Output the (x, y) coordinate of the center of the cell containing the given text.  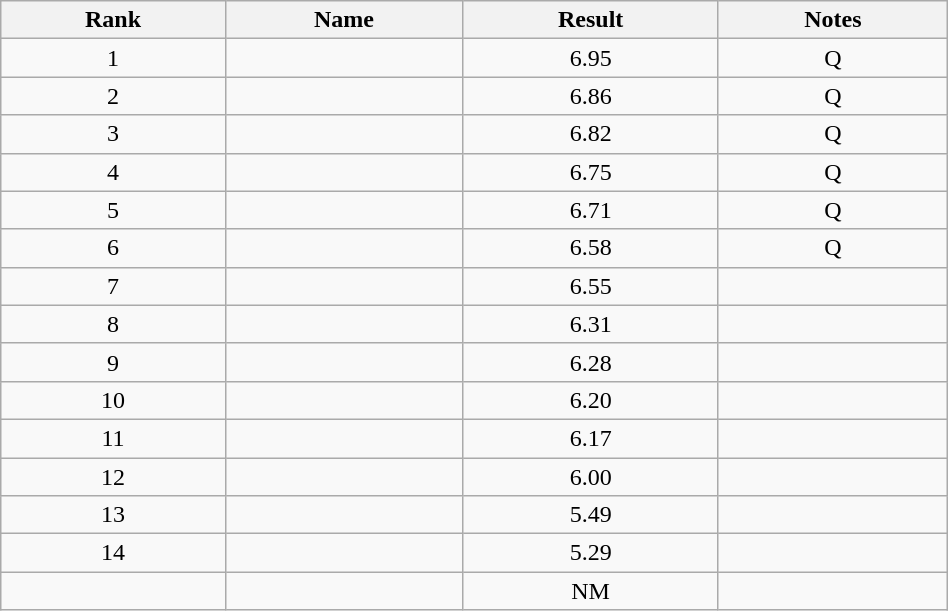
6.55 (591, 286)
11 (113, 438)
Notes (832, 20)
7 (113, 286)
Name (344, 20)
6.95 (591, 58)
Rank (113, 20)
6.17 (591, 438)
Result (591, 20)
NM (591, 591)
6.58 (591, 248)
12 (113, 477)
6.82 (591, 134)
6.86 (591, 96)
5.29 (591, 553)
6.75 (591, 172)
1 (113, 58)
5.49 (591, 515)
4 (113, 172)
6.71 (591, 210)
5 (113, 210)
14 (113, 553)
6 (113, 248)
3 (113, 134)
6.31 (591, 324)
8 (113, 324)
10 (113, 400)
6.00 (591, 477)
6.20 (591, 400)
13 (113, 515)
2 (113, 96)
9 (113, 362)
6.28 (591, 362)
